Find where the given text appears and provide that cell's center as (X, Y) coordinate. 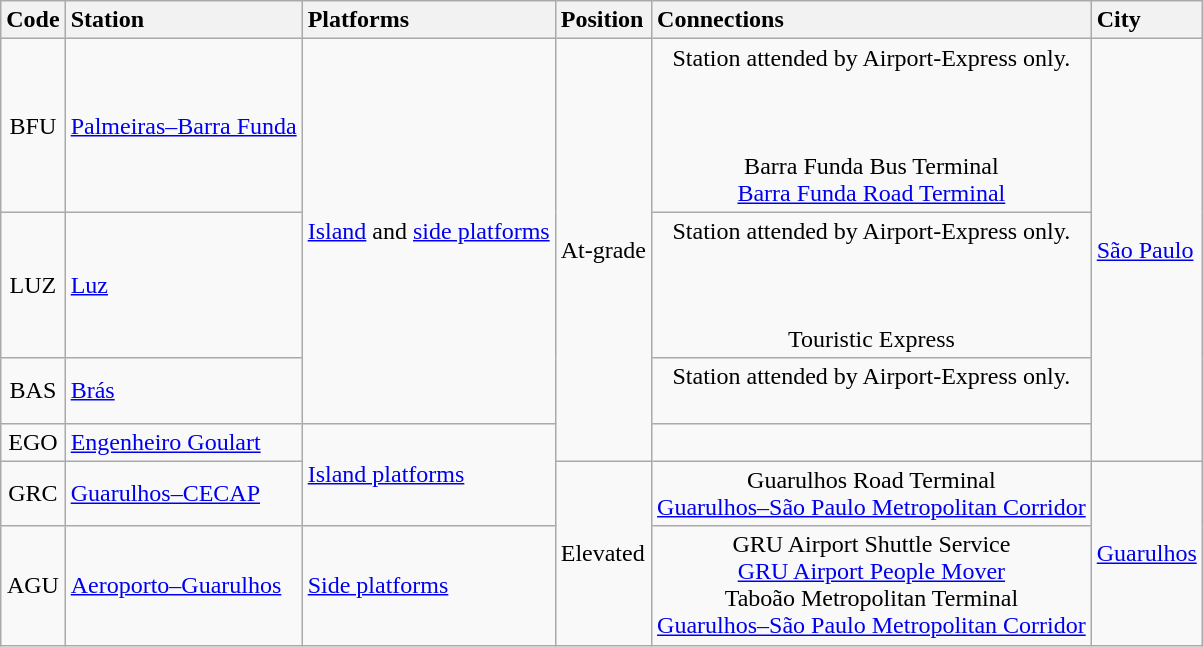
Station attended by Airport-Express only. (872, 390)
Station (184, 20)
GRU Airport Shuttle Service GRU Airport People Mover Taboão Metropolitan Terminal Guarulhos–São Paulo Metropolitan Corridor (872, 586)
Platforms (428, 20)
GRC (33, 494)
Guarulhos–CECAP (184, 494)
Aeroporto–Guarulhos (184, 586)
Brás (184, 390)
BFU (33, 126)
Code (33, 20)
EGO (33, 442)
Luz (184, 285)
Connections (872, 20)
LUZ (33, 285)
Side platforms (428, 586)
Station attended by Airport-Express only. Barra Funda Bus Terminal Barra Funda Road Terminal (872, 126)
Island platforms (428, 474)
Guarulhos Road Terminal Guarulhos–São Paulo Metropolitan Corridor (872, 494)
Station attended by Airport-Express only. Touristic Express (872, 285)
São Paulo (1146, 250)
City (1146, 20)
Elevated (603, 553)
AGU (33, 586)
Guarulhos (1146, 553)
Island and side platforms (428, 231)
At-grade (603, 250)
Palmeiras–Barra Funda (184, 126)
BAS (33, 390)
Position (603, 20)
Engenheiro Goulart (184, 442)
